Identify which cell holds the provided text, then report its [X, Y] central coordinate. 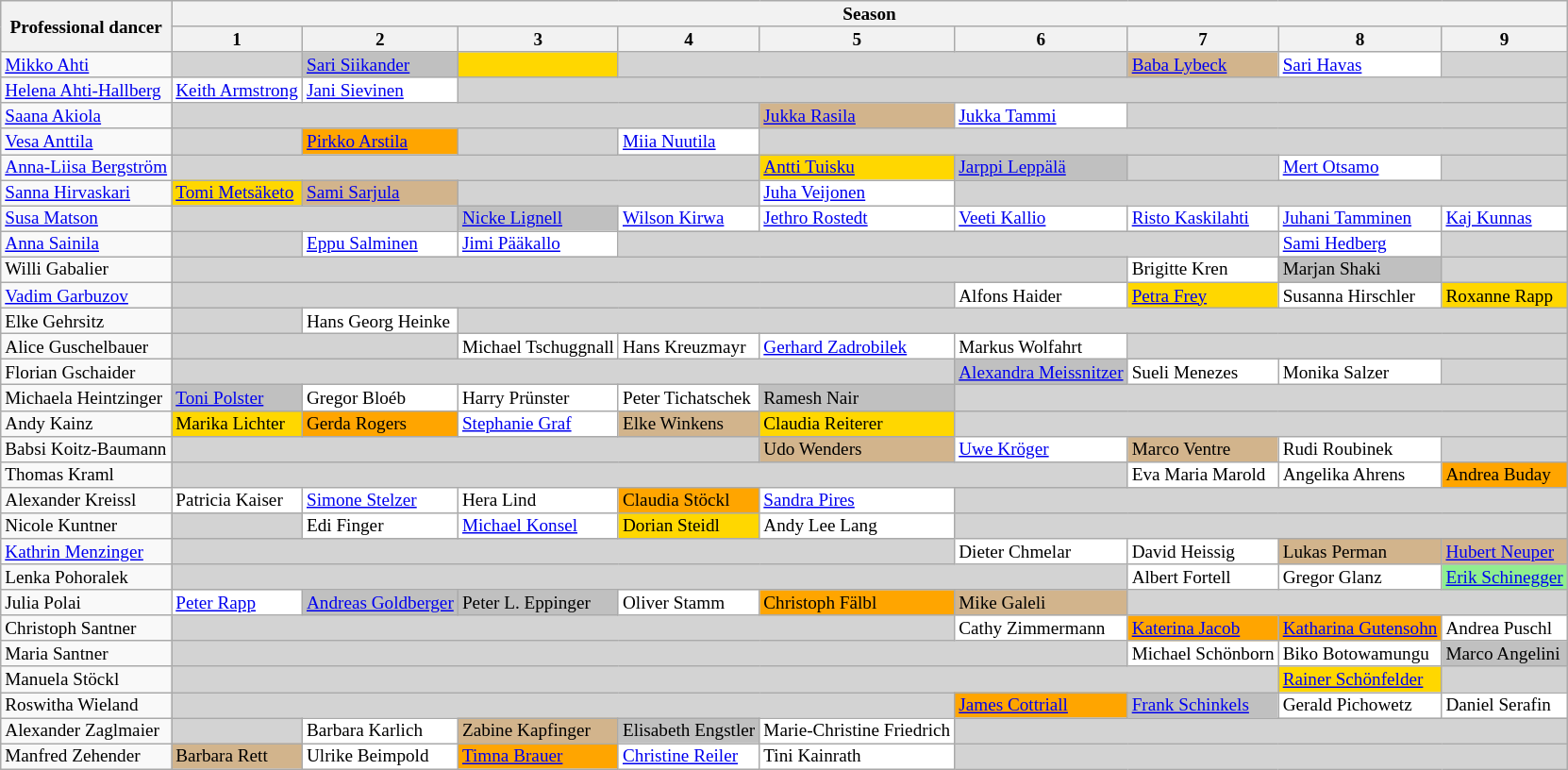
Monika Salzer [1360, 372]
Lukas Perman [1360, 551]
Anna-Liisa Bergström [87, 168]
James Cottriall [1042, 706]
Mert Otsamo [1360, 168]
Andreas Goldberger [379, 602]
Christoph Santner [87, 628]
Andy Kainz [87, 423]
Dieter Chmelar [1042, 551]
Juha Veijonen [857, 192]
Antti Tuisku [857, 168]
Eva Maria Marold [1203, 474]
Willi Gabalier [87, 270]
Thomas Kraml [87, 474]
Petra Frey [1203, 294]
Tini Kainrath [857, 757]
Biko Botowamungu [1360, 653]
Alice Guschelbauer [87, 347]
Harry Prünster [538, 398]
Nicole Kuntner [87, 527]
9 [1504, 40]
Erik Schinegger [1504, 577]
Dorian Steidl [689, 527]
Udo Wenders [857, 449]
Gregor Glanz [1360, 577]
Helena Ahti-Hallberg [87, 91]
Marie-Christine Friedrich [857, 730]
Rudi Roubinek [1360, 449]
Risto Kaskilahti [1203, 219]
Zabine Kapfinger [538, 730]
Alexander Kreissl [87, 500]
Hera Lind [538, 500]
Peter Rapp [238, 602]
Albert Fortell [1203, 577]
Season [870, 13]
Barbara Karlich [379, 730]
Kaj Kunnas [1504, 219]
Baba Lybeck [1203, 64]
Susa Matson [87, 219]
Veeti Kallio [1042, 219]
Sueli Menezes [1203, 372]
Ulrike Beimpold [379, 757]
Nicke Lignell [538, 219]
4 [689, 40]
Peter Tichatschek [689, 398]
Marco Ventre [1203, 449]
Timna Brauer [538, 757]
Jethro Rostedt [857, 219]
Edi Finger [379, 527]
Jimi Pääkallo [538, 243]
Gerald Pichowetz [1360, 706]
Ramesh Nair [857, 398]
Miia Nuutila [689, 142]
Angelika Ahrens [1360, 474]
Sami Sarjula [379, 192]
Roxanne Rapp [1504, 294]
Alexandra Meissnitzer [1042, 372]
Sanna Hirvaskari [87, 192]
Brigitte Kren [1203, 270]
Peter L. Eppinger [538, 602]
Maria Santner [87, 653]
Susanna Hirschler [1360, 294]
Babsi Koitz-Baumann [87, 449]
Eppu Salminen [379, 243]
Florian Gschaider [87, 372]
Gerhard Zadrobilek [857, 347]
Keith Armstrong [238, 91]
Sami Hedberg [1360, 243]
Saana Akiola [87, 115]
Lenka Pohoralek [87, 577]
5 [857, 40]
Daniel Serafin [1504, 706]
Jukka Rasila [857, 115]
Michael Tschuggnall [538, 347]
8 [1360, 40]
Marco Angelini [1504, 653]
Roswitha Wieland [87, 706]
Anna Sainila [87, 243]
Elke Winkens [689, 423]
Cathy Zimmermann [1042, 628]
Sari Havas [1360, 64]
Markus Wolfahrt [1042, 347]
Alexander Zaglmaier [87, 730]
Claudia Reiterer [857, 423]
Vesa Anttila [87, 142]
Manfred Zehender [87, 757]
Juhani Tamminen [1360, 219]
Hans Georg Heinke [379, 321]
Claudia Stöckl [689, 500]
Frank Schinkels [1203, 706]
Tomi Metsäketo [238, 192]
Julia Polai [87, 602]
Mike Galeli [1042, 602]
Patricia Kaiser [238, 500]
Manuela Stöckl [87, 679]
Katerina Jacob [1203, 628]
Jukka Tammi [1042, 115]
Jani Sievinen [379, 91]
Michaela Heintzinger [87, 398]
Stephanie Graf [538, 423]
Christoph Fälbl [857, 602]
Sandra Pires [857, 500]
Professional dancer [87, 26]
Rainer Schönfelder [1360, 679]
Simone Stelzer [379, 500]
Hans Kreuzmayr [689, 347]
Alfons Haider [1042, 294]
Katharina Gutensohn [1360, 628]
Christine Reiler [689, 757]
Toni Polster [238, 398]
Uwe Kröger [1042, 449]
Gerda Rogers [379, 423]
Gregor Bloéb [379, 398]
Hubert Neuper [1504, 551]
Elke Gehrsitz [87, 321]
Sari Siikander [379, 64]
Marjan Shaki [1360, 270]
Andy Lee Lang [857, 527]
Mikko Ahti [87, 64]
Kathrin Menzinger [87, 551]
Barbara Rett [238, 757]
Michael Konsel [538, 527]
Pirkko Arstila [379, 142]
3 [538, 40]
Michael Schönborn [1203, 653]
1 [238, 40]
6 [1042, 40]
Andrea Puschl [1504, 628]
Oliver Stamm [689, 602]
7 [1203, 40]
2 [379, 40]
Elisabeth Engstler [689, 730]
Andrea Buday [1504, 474]
Jarppi Leppälä [1042, 168]
Wilson Kirwa [689, 219]
David Heissig [1203, 551]
Marika Lichter [238, 423]
Vadim Garbuzov [87, 294]
